Locate the cell with the specified text and output its (X, Y) center coordinate. 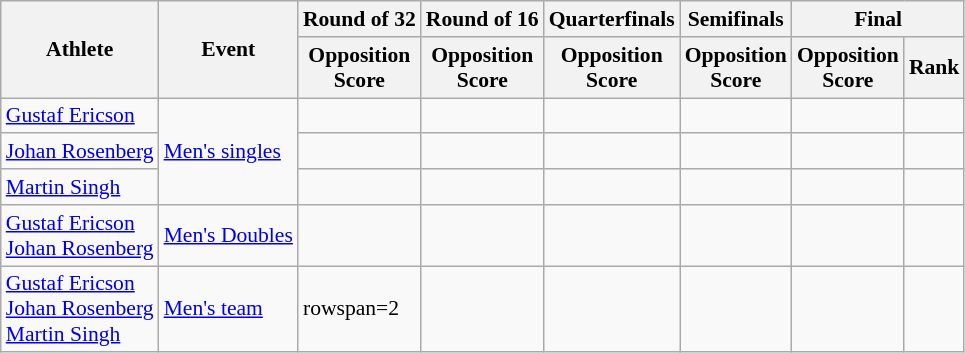
Quarterfinals (612, 19)
Rank (934, 68)
rowspan=2 (360, 310)
Round of 16 (482, 19)
Gustaf EricsonJohan Rosenberg (80, 236)
Event (228, 50)
Johan Rosenberg (80, 152)
Semifinals (736, 19)
Athlete (80, 50)
Gustaf EricsonJohan RosenbergMartin Singh (80, 310)
Men's singles (228, 152)
Men's team (228, 310)
Final (878, 19)
Gustaf Ericson (80, 116)
Martin Singh (80, 187)
Men's Doubles (228, 236)
Round of 32 (360, 19)
